Pinpoint the cell where the given text exists, returning its [x, y] midpoint coordinate. 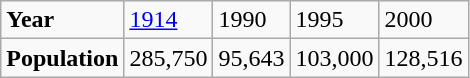
1914 [168, 20]
95,643 [252, 58]
2000 [424, 20]
1990 [252, 20]
Population [62, 58]
128,516 [424, 58]
285,750 [168, 58]
Year [62, 20]
1995 [334, 20]
103,000 [334, 58]
